Pinpoint the cell where the given text exists, returning its [x, y] midpoint coordinate. 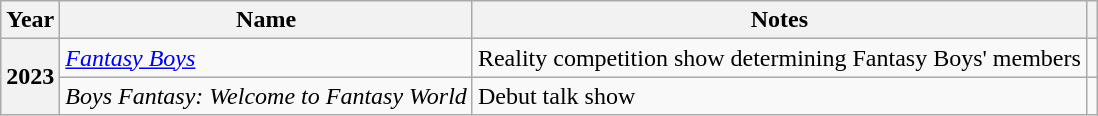
Reality competition show determining Fantasy Boys' members [779, 58]
Year [30, 20]
2023 [30, 77]
Name [266, 20]
Debut talk show [779, 96]
Notes [779, 20]
Boys Fantasy: Welcome to Fantasy World [266, 96]
Fantasy Boys [266, 58]
